Determine the (X, Y) coordinate at the center of the cell enclosing the given text.  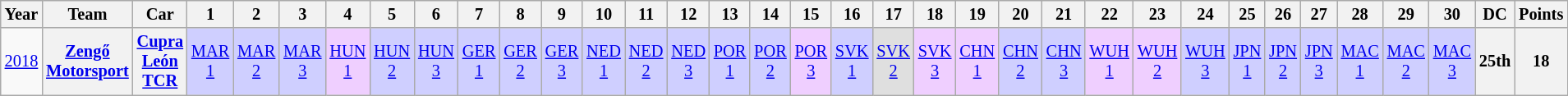
4 (347, 14)
17 (893, 14)
NED3 (688, 62)
Car (160, 14)
21 (1064, 14)
CHN1 (977, 62)
POR3 (812, 62)
HUN2 (392, 62)
13 (729, 14)
JPN3 (1319, 62)
26 (1283, 14)
NED1 (604, 62)
WUH1 (1109, 62)
Points (1541, 14)
MAC1 (1360, 62)
Team (87, 14)
POR1 (729, 62)
MAC2 (1406, 62)
27 (1319, 14)
JPN1 (1248, 62)
24 (1205, 14)
GER2 (520, 62)
Cupra León TCR (160, 62)
2 (256, 14)
Zengő Motorsport (87, 62)
MAR3 (302, 62)
5 (392, 14)
8 (520, 14)
MAC3 (1452, 62)
25 (1248, 14)
3 (302, 14)
DC (1495, 14)
CHN3 (1064, 62)
1 (210, 14)
WUH3 (1205, 62)
30 (1452, 14)
28 (1360, 14)
MAR1 (210, 62)
WUH2 (1157, 62)
7 (479, 14)
SVK1 (852, 62)
12 (688, 14)
9 (562, 14)
25th (1495, 62)
11 (646, 14)
23 (1157, 14)
22 (1109, 14)
20 (1020, 14)
19 (977, 14)
Year (21, 14)
2018 (21, 62)
14 (770, 14)
POR2 (770, 62)
SVK2 (893, 62)
GER3 (562, 62)
16 (852, 14)
6 (436, 14)
29 (1406, 14)
15 (812, 14)
HUN1 (347, 62)
10 (604, 14)
CHN2 (1020, 62)
GER1 (479, 62)
SVK3 (935, 62)
JPN2 (1283, 62)
HUN3 (436, 62)
MAR2 (256, 62)
NED2 (646, 62)
